Locate the cell with the specified text and output its (x, y) center coordinate. 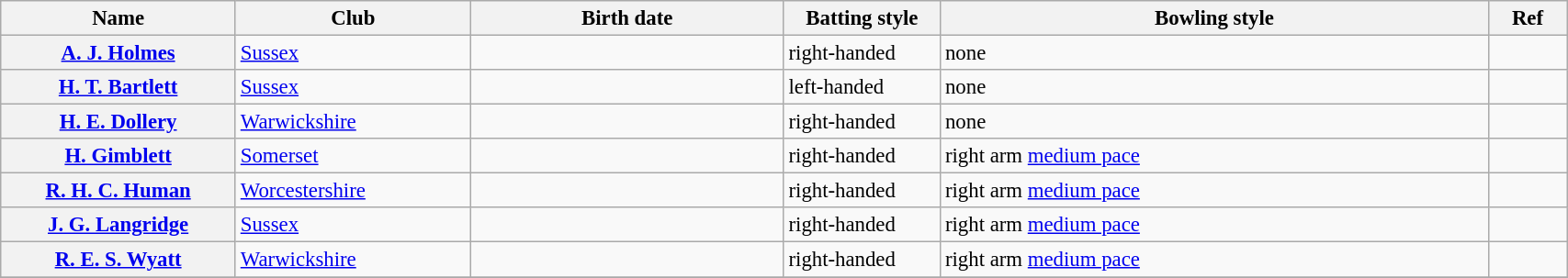
Somerset (353, 156)
Club (353, 18)
Worcestershire (353, 191)
A. J. Holmes (118, 53)
H. E. Dollery (118, 122)
Ref (1527, 18)
R. H. C. Human (118, 191)
Bowling style (1214, 18)
R. E. S. Wyatt (118, 260)
H. T. Bartlett (118, 87)
H. Gimblett (118, 156)
left-handed (862, 87)
Birth date (626, 18)
J. G. Langridge (118, 225)
Name (118, 18)
Batting style (862, 18)
